Locate the cell with the specified text and output its [x, y] center coordinate. 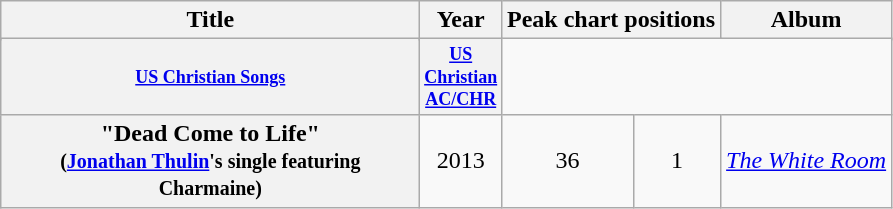
Peak chart positions [612, 20]
"Dead Come to Life"(Jonathan Thulin's single featuring Charmaine) [210, 161]
Title [210, 20]
US Christian AC/CHR [461, 77]
Album [806, 20]
2013 [461, 161]
Year [461, 20]
The White Room [806, 161]
1 [678, 161]
US Christian Songs [210, 77]
36 [568, 161]
